Pinpoint the cell where the given text exists, returning its (x, y) midpoint coordinate. 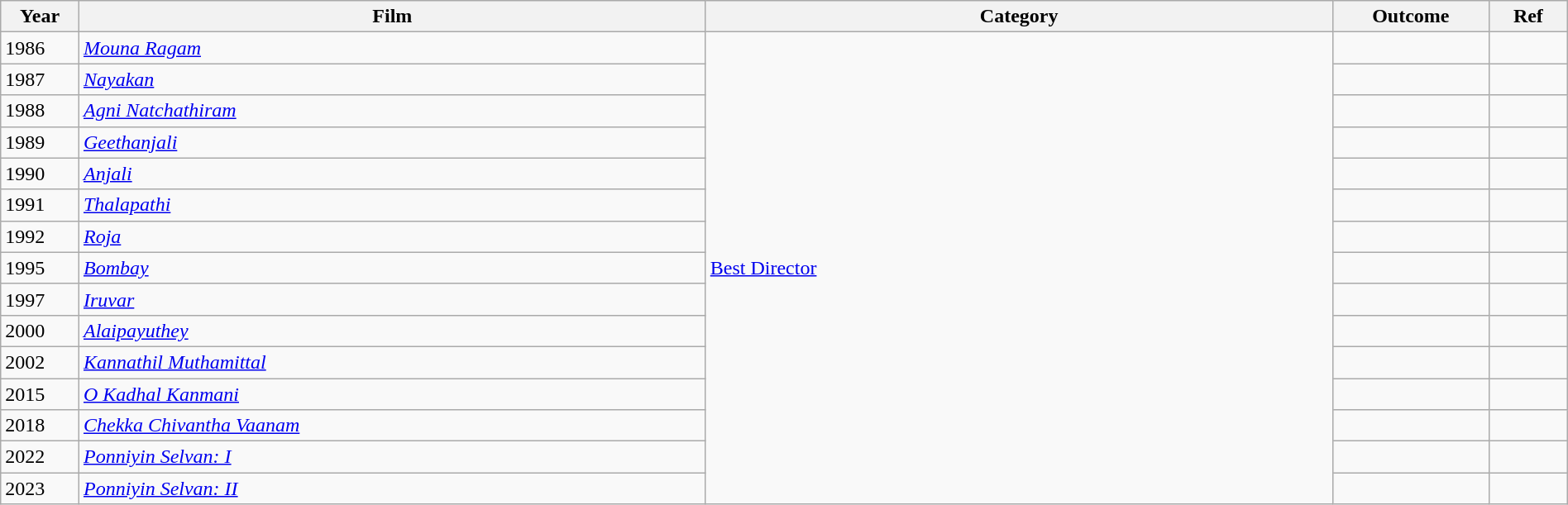
2000 (40, 331)
2018 (40, 426)
Best Director (1019, 268)
Film (392, 17)
2023 (40, 488)
Year (40, 17)
2022 (40, 457)
Roja (392, 236)
Geethanjali (392, 142)
Nayakan (392, 79)
Category (1019, 17)
Alaipayuthey (392, 331)
Outcome (1411, 17)
Kannathil Muthamittal (392, 362)
Ref (1528, 17)
Ponniyin Selvan: I (392, 457)
1997 (40, 299)
1992 (40, 236)
Iruvar (392, 299)
Anjali (392, 174)
2002 (40, 362)
Agni Natchathiram (392, 111)
1987 (40, 79)
1990 (40, 174)
Chekka Chivantha Vaanam (392, 426)
Thalapathi (392, 205)
2015 (40, 394)
1986 (40, 48)
Bombay (392, 268)
1991 (40, 205)
1989 (40, 142)
Mouna Ragam (392, 48)
O Kadhal Kanmani (392, 394)
Ponniyin Selvan: II (392, 488)
1988 (40, 111)
1995 (40, 268)
